Determine the [x, y] coordinate at the center of the cell enclosing the given text.  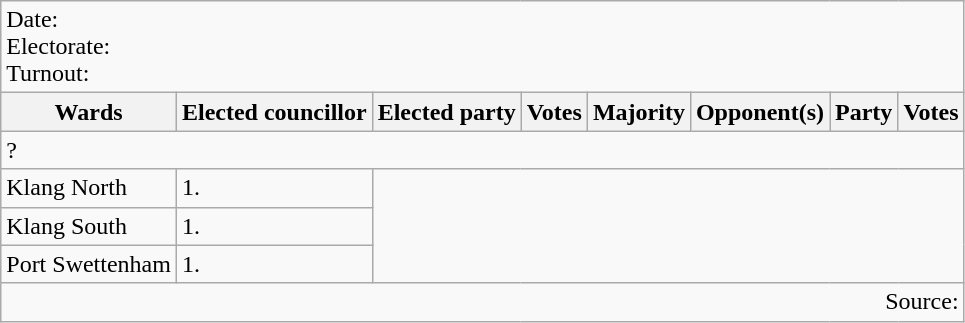
Opponent(s) [760, 112]
Date: Electorate: Turnout: [482, 47]
Klang North [89, 188]
Source: [482, 302]
Wards [89, 112]
Klang South [89, 226]
Party [864, 112]
Elected councillor [274, 112]
Port Swettenham [89, 264]
Elected party [446, 112]
Majority [638, 112]
? [482, 150]
